Provide the (X, Y) coordinate of the cell's center where the given text is located.  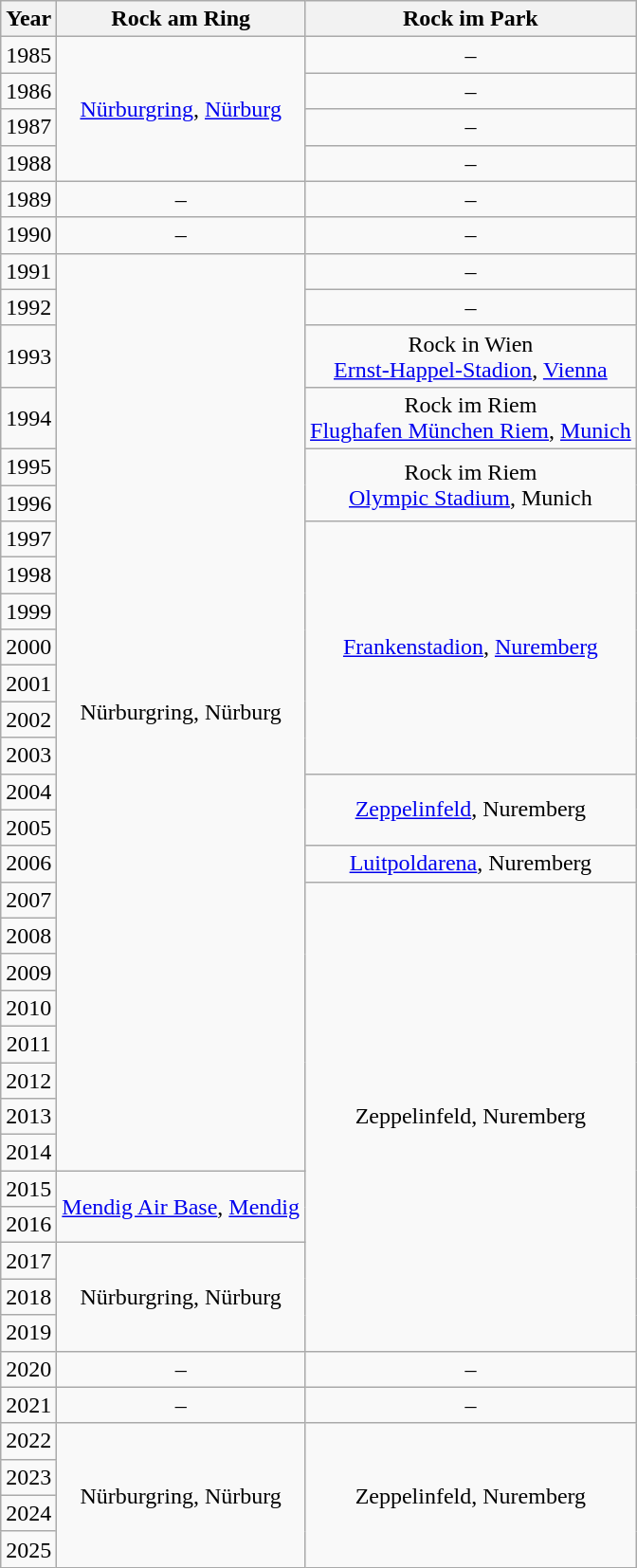
Rock in WienErnst-Happel-Stadion, Vienna (471, 356)
1994 (28, 417)
2012 (28, 1080)
Rock im RiemOlympic Stadium, Munich (471, 484)
1995 (28, 466)
2005 (28, 828)
1993 (28, 356)
1992 (28, 307)
2018 (28, 1297)
1997 (28, 539)
2008 (28, 936)
2014 (28, 1153)
1990 (28, 235)
1988 (28, 163)
2000 (28, 647)
1998 (28, 575)
2001 (28, 684)
2002 (28, 720)
1986 (28, 91)
1991 (28, 271)
1987 (28, 127)
Mendig Air Base, Mendig (181, 1207)
2013 (28, 1117)
2007 (28, 900)
2022 (28, 1441)
2004 (28, 792)
2021 (28, 1405)
Rock am Ring (181, 19)
Frankenstadion, Nuremberg (471, 647)
1996 (28, 503)
Rock im RiemFlughafen München Riem, Munich (471, 417)
2009 (28, 972)
2020 (28, 1369)
1989 (28, 199)
2011 (28, 1044)
2019 (28, 1333)
Rock im Park (471, 19)
2024 (28, 1513)
1985 (28, 55)
1999 (28, 611)
2025 (28, 1549)
2016 (28, 1225)
2015 (28, 1189)
2017 (28, 1261)
2003 (28, 756)
2010 (28, 1008)
Luitpoldarena, Nuremberg (471, 864)
Year (28, 19)
2006 (28, 864)
2023 (28, 1477)
